Return the (x, y) coordinate for the center point of the cell that contains the specified text.  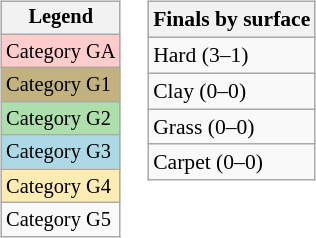
Hard (3–1) (232, 55)
Category G5 (60, 220)
Category G2 (60, 119)
Grass (0–0) (232, 127)
Category G4 (60, 186)
Finals by surface (232, 20)
Category G3 (60, 152)
Legend (60, 18)
Carpet (0–0) (232, 162)
Category GA (60, 51)
Category G1 (60, 85)
Clay (0–0) (232, 91)
